Extract the [X, Y] coordinate from the center of the cell holding the provided text.  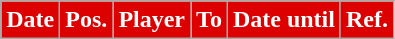
To [210, 20]
Date until [284, 20]
Pos. [86, 20]
Date [30, 20]
Ref. [366, 20]
Player [152, 20]
